Detect which cell encompasses the target text, then output its (X, Y) center coordinate. 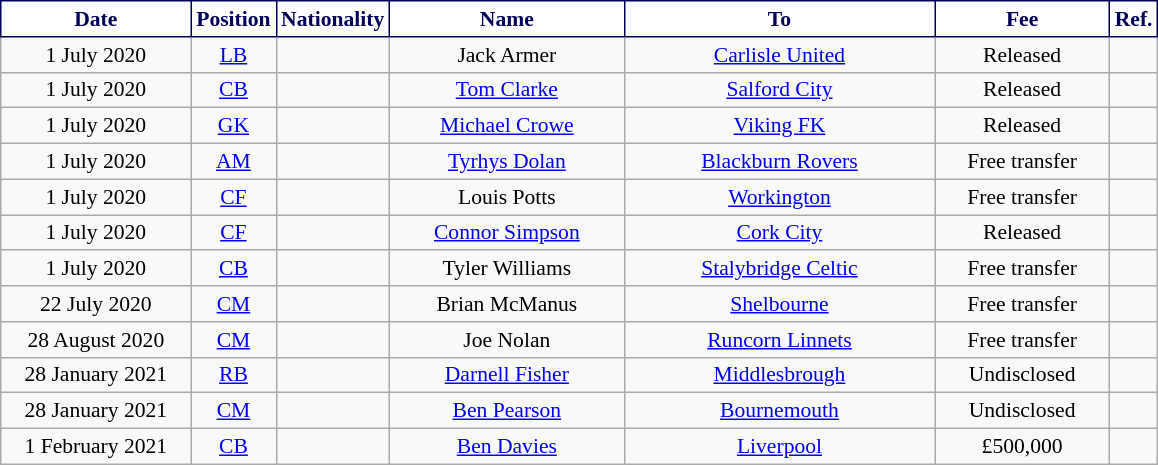
Carlisle United (779, 55)
Connor Simpson (506, 233)
1 February 2021 (96, 447)
Tom Clarke (506, 90)
Position (234, 19)
Nationality (332, 19)
Salford City (779, 90)
Name (506, 19)
Blackburn Rovers (779, 162)
AM (234, 162)
Bournemouth (779, 411)
Tyler Williams (506, 269)
Darnell Fisher (506, 375)
Shelbourne (779, 304)
Jack Armer (506, 55)
Michael Crowe (506, 126)
Stalybridge Celtic (779, 269)
Fee (1022, 19)
Brian McManus (506, 304)
Tyrhys Dolan (506, 162)
Ben Davies (506, 447)
Joe Nolan (506, 340)
28 August 2020 (96, 340)
Ref. (1134, 19)
LB (234, 55)
Workington (779, 197)
Cork City (779, 233)
To (779, 19)
RB (234, 375)
Middlesbrough (779, 375)
Runcorn Linnets (779, 340)
GK (234, 126)
Ben Pearson (506, 411)
22 July 2020 (96, 304)
Date (96, 19)
£500,000 (1022, 447)
Viking FK (779, 126)
Louis Potts (506, 197)
Liverpool (779, 447)
